Identify which cell holds the provided text, then report its (x, y) central coordinate. 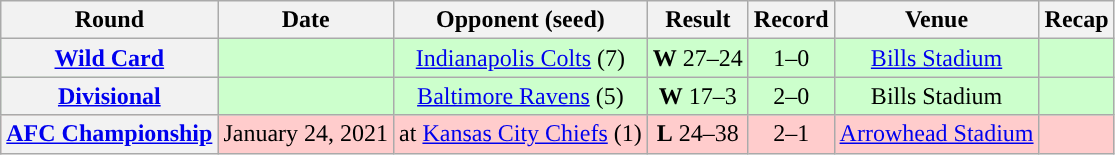
Arrowhead Stadium (936, 134)
AFC Championship (110, 134)
at Kansas City Chiefs (1) (521, 134)
L 24–38 (698, 134)
Indianapolis Colts (7) (521, 58)
Opponent (seed) (521, 20)
Date (306, 20)
Recap (1076, 20)
W 27–24 (698, 58)
Divisional (110, 96)
2–0 (791, 96)
Round (110, 20)
January 24, 2021 (306, 134)
Result (698, 20)
Record (791, 20)
2–1 (791, 134)
1–0 (791, 58)
Wild Card (110, 58)
W 17–3 (698, 96)
Venue (936, 20)
Baltimore Ravens (5) (521, 96)
